For the text-containing cell, return its midpoint in (x, y) coordinate format. 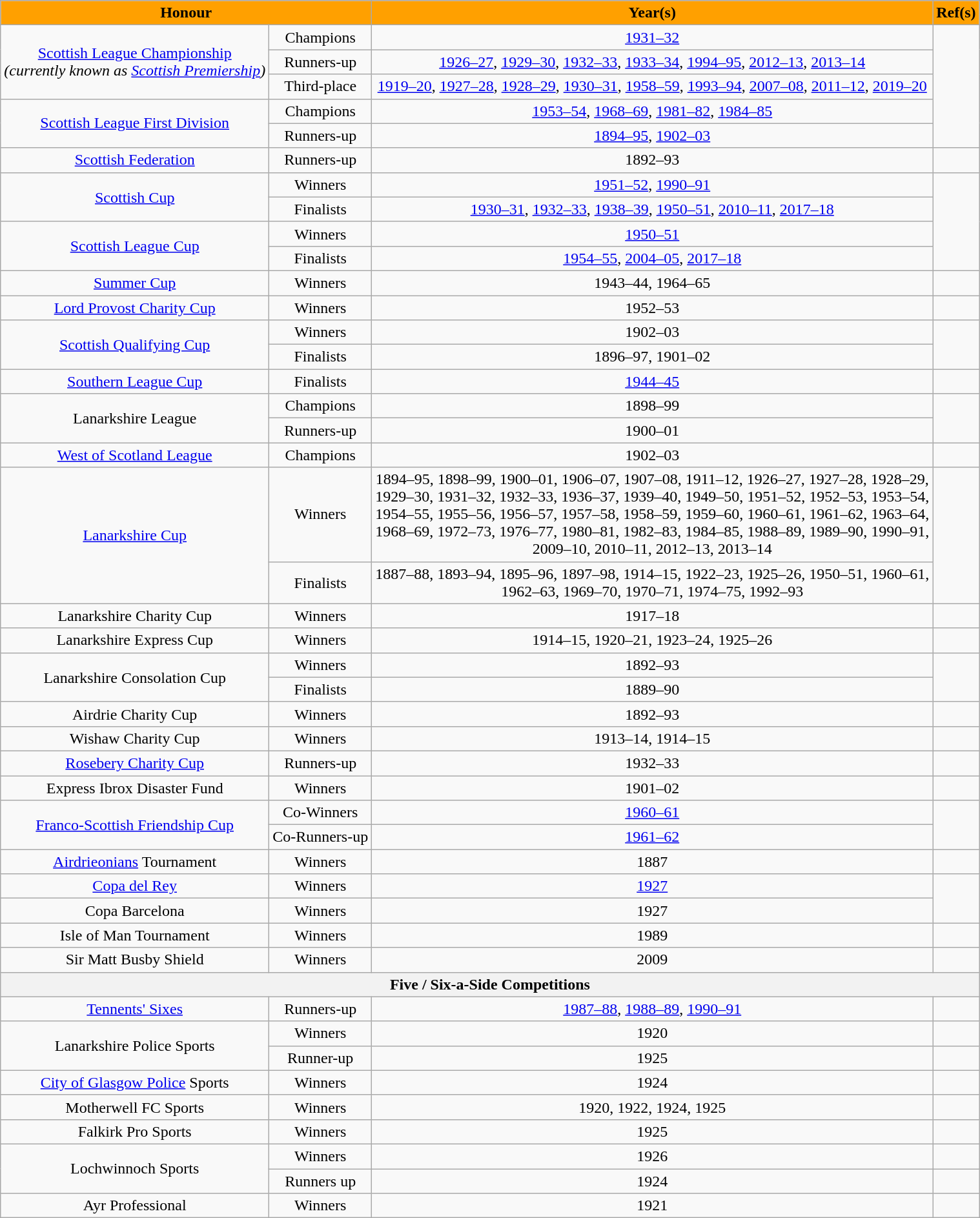
City of Glasgow Police Sports (135, 1082)
Scottish League First Division (135, 123)
1987–88, 1988–89, 1990–91 (652, 1009)
2009 (652, 960)
1989 (652, 935)
1931–32 (652, 37)
1919–20, 1927–28, 1928–29, 1930–31, 1958–59, 1993–94, 2007–08, 2011–12, 2019–20 (652, 86)
Runner-up (320, 1058)
1954–55, 2004–05, 2017–18 (652, 258)
1921 (652, 1206)
Lanarkshire Consolation Cup (135, 677)
Scottish Qualifying Cup (135, 345)
1920, 1922, 1924, 1925 (652, 1107)
Falkirk Pro Sports (135, 1132)
1917–18 (652, 616)
1920 (652, 1033)
1960–61 (652, 813)
Tennents' Sixes (135, 1009)
1943–44, 1964–65 (652, 283)
Summer Cup (135, 283)
Scottish League Championship(currently known as Scottish Premiership) (135, 62)
Co-Runners-up (320, 837)
Ayr Professional (135, 1206)
Wishaw Charity Cup (135, 738)
1944–45 (652, 381)
Third-place (320, 86)
Five / Six-a-Side Competitions (490, 984)
Express Ibrox Disaster Fund (135, 788)
West of Scotland League (135, 455)
Lanarkshire League (135, 418)
Copa del Rey (135, 886)
Scottish Federation (135, 160)
1913–14, 1914–15 (652, 738)
Motherwell FC Sports (135, 1107)
1953–54, 1968–69, 1981–82, 1984–85 (652, 111)
1914–15, 1920–21, 1923–24, 1925–26 (652, 640)
1952–53 (652, 308)
1932–33 (652, 763)
Scottish League Cup (135, 246)
Lanarkshire Cup (135, 536)
Copa Barcelona (135, 911)
1887–88, 1893–94, 1895–96, 1897–98, 1914–15, 1922–23, 1925–26, 1950–51, 1960–61,1962–63, 1969–70, 1970–71, 1974–75, 1992–93 (652, 582)
Airdrie Charity Cup (135, 714)
Sir Matt Busby Shield (135, 960)
Lord Provost Charity Cup (135, 308)
1894–95, 1902–03 (652, 136)
Lanarkshire Charity Cup (135, 616)
1926 (652, 1156)
Isle of Man Tournament (135, 935)
1930–31, 1932–33, 1938–39, 1950–51, 2010–11, 2017–18 (652, 209)
1950–51 (652, 234)
Rosebery Charity Cup (135, 763)
1889–90 (652, 689)
Runners up (320, 1181)
1896–97, 1901–02 (652, 357)
Honour (186, 13)
Franco-Scottish Friendship Cup (135, 825)
Scottish Cup (135, 197)
1898–99 (652, 406)
Airdrieonians Tournament (135, 862)
Year(s) (652, 13)
Lanarkshire Express Cup (135, 640)
1926–27, 1929–30, 1932–33, 1933–34, 1994–95, 2012–13, 2013–14 (652, 62)
Ref(s) (956, 13)
1951–52, 1990–91 (652, 185)
1900–01 (652, 431)
Lanarkshire Police Sports (135, 1046)
1901–02 (652, 788)
Southern League Cup (135, 381)
1887 (652, 862)
1961–62 (652, 837)
Co-Winners (320, 813)
Lochwinnoch Sports (135, 1168)
